Determine the [X, Y] coordinate at the center of the cell enclosing the given text.  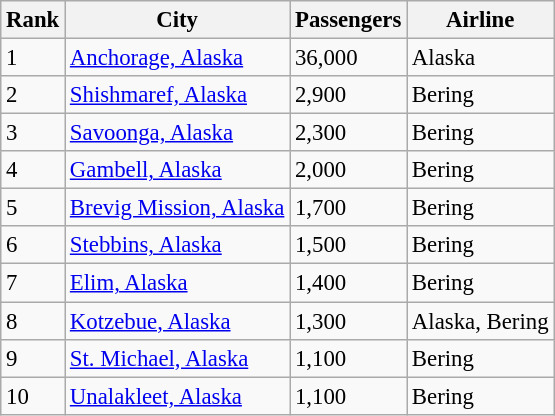
9 [33, 358]
1,700 [348, 208]
36,000 [348, 58]
Kotzebue, Alaska [178, 321]
Brevig Mission, Alaska [178, 208]
2,000 [348, 170]
1,400 [348, 283]
Anchorage, Alaska [178, 58]
4 [33, 170]
8 [33, 321]
Savoonga, Alaska [178, 133]
1,500 [348, 245]
7 [33, 283]
Airline [480, 20]
6 [33, 245]
Unalakleet, Alaska [178, 396]
St. Michael, Alaska [178, 358]
Passengers [348, 20]
2,300 [348, 133]
Elim, Alaska [178, 283]
3 [33, 133]
Rank [33, 20]
2,900 [348, 95]
2 [33, 95]
10 [33, 396]
City [178, 20]
Stebbins, Alaska [178, 245]
5 [33, 208]
Alaska, Bering [480, 321]
1,300 [348, 321]
Gambell, Alaska [178, 170]
Alaska [480, 58]
1 [33, 58]
Shishmaref, Alaska [178, 95]
